Search for the cell housing the specified text and yield its [X, Y] center coordinate. 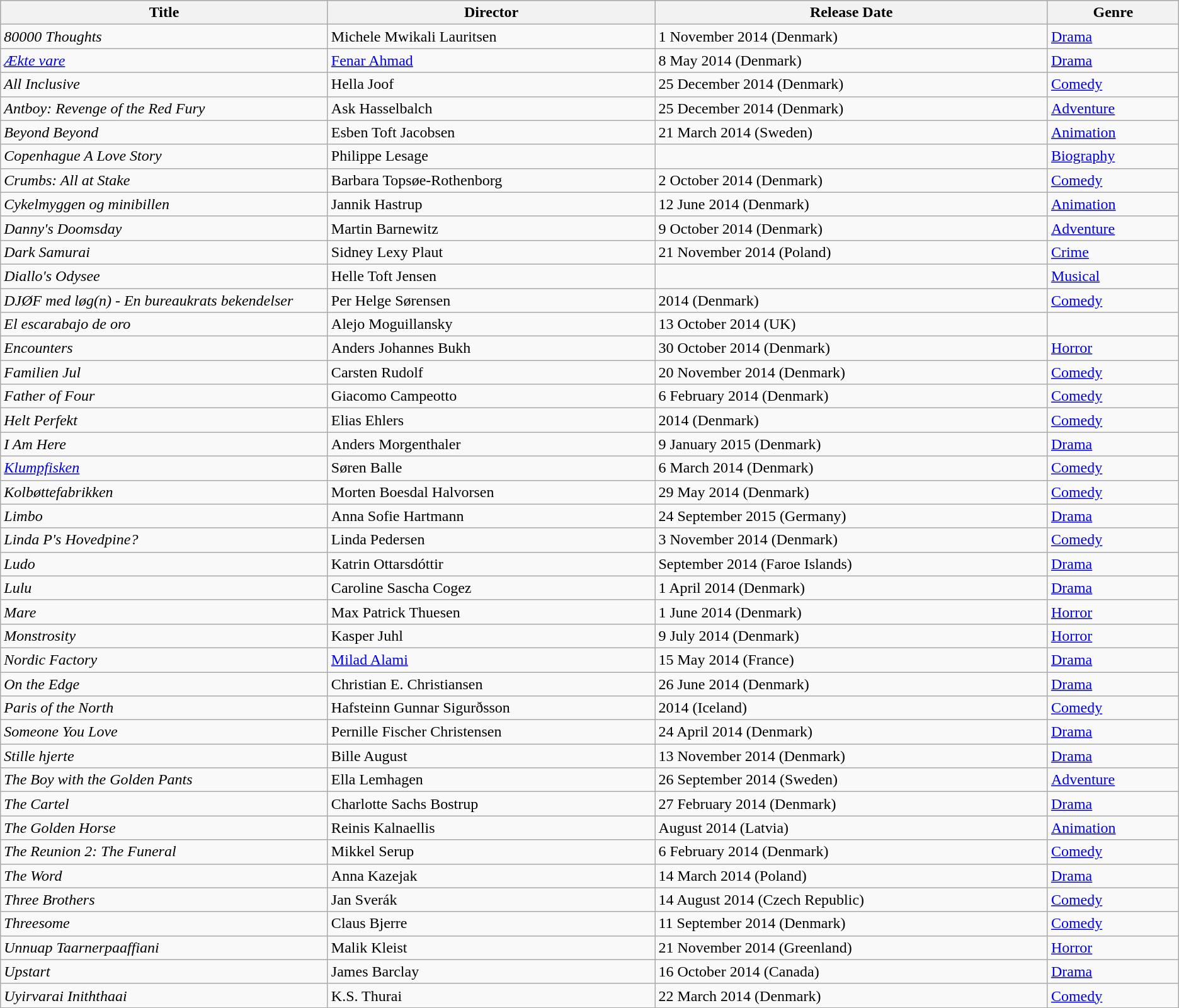
Jannik Hastrup [491, 204]
Anders Morgenthaler [491, 444]
Mare [164, 612]
26 September 2014 (Sweden) [851, 780]
8 May 2014 (Denmark) [851, 60]
24 April 2014 (Denmark) [851, 732]
Father of Four [164, 396]
Christian E. Christiansen [491, 684]
All Inclusive [164, 84]
The Reunion 2: The Funeral [164, 852]
Michele Mwikali Lauritsen [491, 37]
Esben Toft Jacobsen [491, 132]
Unnuap Taarnerpaaffiani [164, 948]
Copenhague A Love Story [164, 156]
24 September 2015 (Germany) [851, 516]
21 November 2014 (Greenland) [851, 948]
Max Patrick Thuesen [491, 612]
6 March 2014 (Denmark) [851, 468]
Caroline Sascha Cogez [491, 588]
Kolbøttefabrikken [164, 492]
Antboy: Revenge of the Red Fury [164, 108]
Anna Sofie Hartmann [491, 516]
Biography [1113, 156]
9 January 2015 (Denmark) [851, 444]
Mikkel Serup [491, 852]
Limbo [164, 516]
3 November 2014 (Denmark) [851, 540]
Anders Johannes Bukh [491, 348]
Director [491, 13]
22 March 2014 (Denmark) [851, 995]
13 October 2014 (UK) [851, 324]
Hafsteinn Gunnar Sigurðsson [491, 708]
Katrin Ottarsdóttir [491, 564]
Reinis Kalnaellis [491, 828]
Giacomo Campeotto [491, 396]
Sidney Lexy Plaut [491, 252]
Helt Perfekt [164, 420]
Three Brothers [164, 900]
Stille hjerte [164, 756]
Morten Boesdal Halvorsen [491, 492]
27 February 2014 (Denmark) [851, 804]
On the Edge [164, 684]
12 June 2014 (Denmark) [851, 204]
Claus Bjerre [491, 924]
James Barclay [491, 971]
Release Date [851, 13]
The Golden Horse [164, 828]
20 November 2014 (Denmark) [851, 372]
Barbara Topsøe-Rothenborg [491, 180]
Title [164, 13]
30 October 2014 (Denmark) [851, 348]
2014 (Iceland) [851, 708]
El escarabajo de oro [164, 324]
Dark Samurai [164, 252]
Paris of the North [164, 708]
Monstrosity [164, 636]
Jan Sverák [491, 900]
29 May 2014 (Denmark) [851, 492]
Per Helge Sørensen [491, 301]
Linda Pedersen [491, 540]
Elias Ehlers [491, 420]
Kasper Juhl [491, 636]
Hella Joof [491, 84]
The Cartel [164, 804]
Malik Kleist [491, 948]
Nordic Factory [164, 660]
Ækte vare [164, 60]
15 May 2014 (France) [851, 660]
Milad Alami [491, 660]
Beyond Beyond [164, 132]
Anna Kazejak [491, 876]
September 2014 (Faroe Islands) [851, 564]
Musical [1113, 276]
Ludo [164, 564]
Fenar Ahmad [491, 60]
26 June 2014 (Denmark) [851, 684]
1 November 2014 (Denmark) [851, 37]
Genre [1113, 13]
16 October 2014 (Canada) [851, 971]
Søren Balle [491, 468]
Uyirvarai Iniththaai [164, 995]
Cykelmyggen og minibillen [164, 204]
14 March 2014 (Poland) [851, 876]
Carsten Rudolf [491, 372]
21 March 2014 (Sweden) [851, 132]
K.S. Thurai [491, 995]
11 September 2014 (Denmark) [851, 924]
The Word [164, 876]
Charlotte Sachs Bostrup [491, 804]
13 November 2014 (Denmark) [851, 756]
Linda P's Hovedpine? [164, 540]
Encounters [164, 348]
Crumbs: All at Stake [164, 180]
August 2014 (Latvia) [851, 828]
The Boy with the Golden Pants [164, 780]
Upstart [164, 971]
Klumpfisken [164, 468]
I Am Here [164, 444]
9 October 2014 (Denmark) [851, 228]
14 August 2014 (Czech Republic) [851, 900]
Philippe Lesage [491, 156]
Helle Toft Jensen [491, 276]
Ella Lemhagen [491, 780]
9 July 2014 (Denmark) [851, 636]
Diallo's Odysee [164, 276]
Martin Barnewitz [491, 228]
Someone You Love [164, 732]
1 June 2014 (Denmark) [851, 612]
DJØF med løg(n) - En bureaukrats bekendelser [164, 301]
80000 Thoughts [164, 37]
21 November 2014 (Poland) [851, 252]
2 October 2014 (Denmark) [851, 180]
1 April 2014 (Denmark) [851, 588]
Pernille Fischer Christensen [491, 732]
Familien Jul [164, 372]
Alejo Moguillansky [491, 324]
Ask Hasselbalch [491, 108]
Lulu [164, 588]
Crime [1113, 252]
Bille August [491, 756]
Threesome [164, 924]
Danny's Doomsday [164, 228]
